Detect which cell encompasses the target text, then output its (x, y) center coordinate. 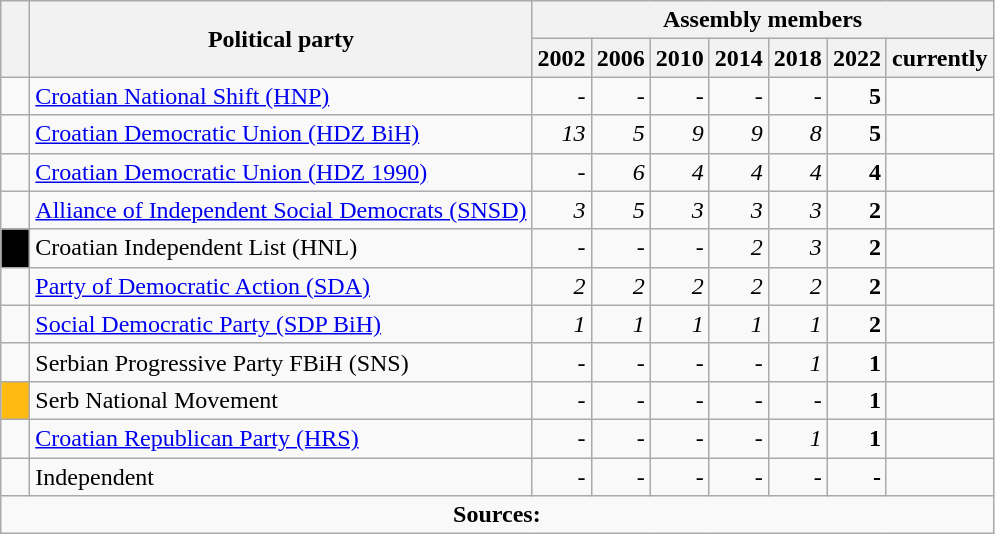
13 (562, 134)
Croatian Democratic Union (HDZ 1990) (281, 172)
2018 (798, 58)
Independent (281, 477)
2006 (620, 58)
Croatian Democratic Union (HDZ BiH) (281, 134)
8 (798, 134)
6 (620, 172)
2022 (856, 58)
Croatian Independent List (HNL) (281, 248)
2010 (680, 58)
Croatian Republican Party (HRS) (281, 438)
2014 (738, 58)
Party of Democratic Action (SDA) (281, 286)
Alliance of Independent Social Democrats (SNSD) (281, 210)
Serb National Movement (281, 400)
Croatian National Shift (HNP) (281, 96)
currently (940, 58)
Serbian Progressive Party FBiH (SNS) (281, 362)
Social Democratic Party (SDP BiH) (281, 324)
Sources: (497, 515)
2002 (562, 58)
Assembly members (762, 20)
Political party (281, 39)
